Locate the cell with the specified text and output its [X, Y] center coordinate. 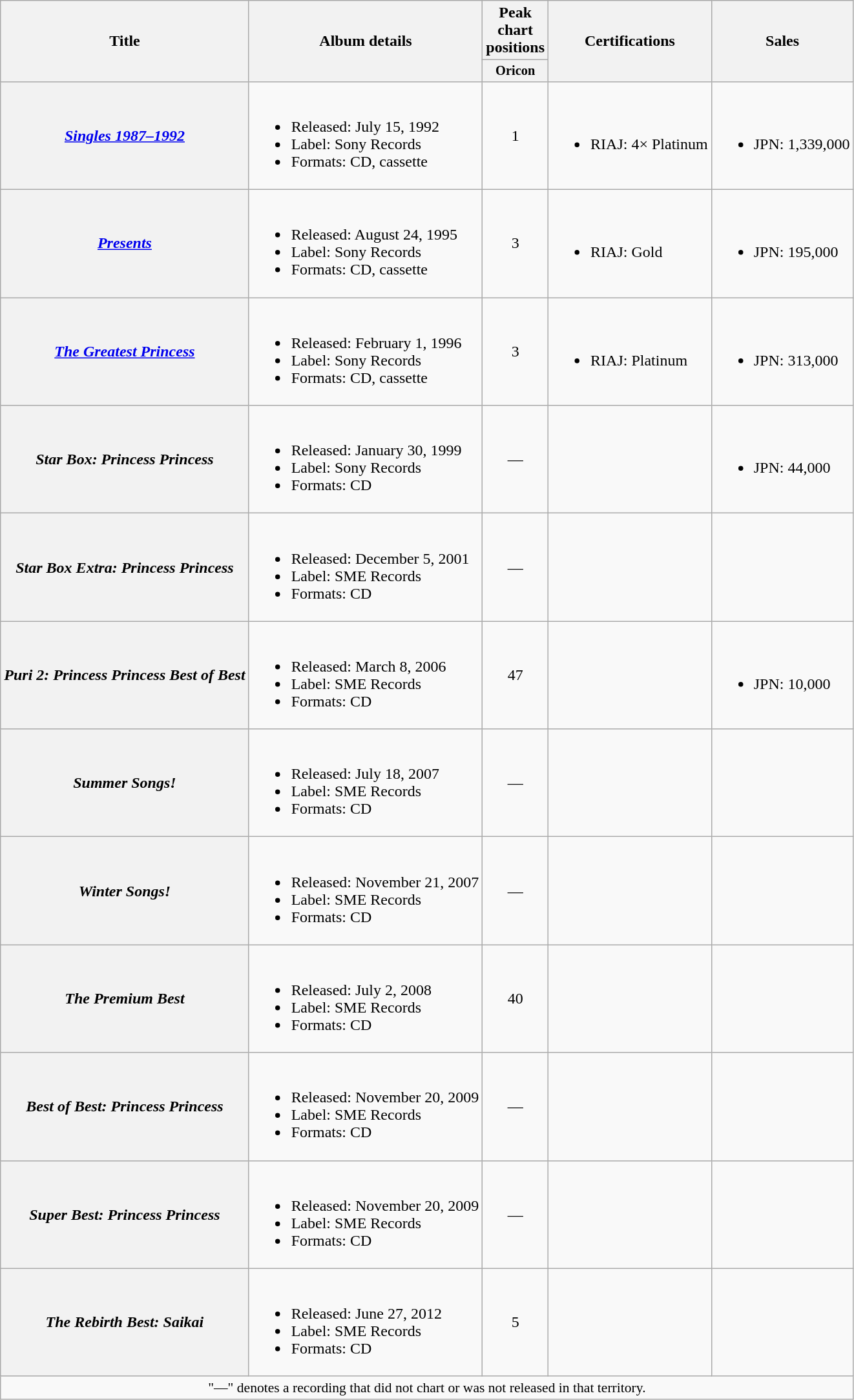
Released: December 5, 2001Label: SME RecordsFormats: CD [366, 567]
JPN: 195,000 [782, 244]
Star Box: Princess Princess [125, 460]
RIAJ: Gold [630, 244]
Album details [366, 41]
Released: November 21, 2007Label: SME RecordsFormats: CD [366, 891]
Summer Songs! [125, 783]
The Rebirth Best: Saikai [125, 1323]
Presents [125, 244]
Released: March 8, 2006Label: SME RecordsFormats: CD [366, 675]
5 [516, 1323]
40 [516, 998]
Star Box Extra: Princess Princess [125, 567]
JPN: 1,339,000 [782, 136]
RIAJ: Platinum [630, 351]
Best of Best: Princess Princess [125, 1107]
"—" denotes a recording that did not chart or was not released in that territory. [427, 1388]
The Premium Best [125, 998]
Winter Songs! [125, 891]
1 [516, 136]
JPN: 313,000 [782, 351]
JPN: 10,000 [782, 675]
Released: January 30, 1999Label: Sony RecordsFormats: CD [366, 460]
Released: July 18, 2007Label: SME RecordsFormats: CD [366, 783]
Super Best: Princess Princess [125, 1214]
Released: July 15, 1992Label: Sony RecordsFormats: CD, cassette [366, 136]
Released: July 2, 2008Label: SME RecordsFormats: CD [366, 998]
RIAJ: 4× Platinum [630, 136]
Certifications [630, 41]
JPN: 44,000 [782, 460]
Oricon [516, 71]
47 [516, 675]
Puri 2: Princess Princess Best of Best [125, 675]
Released: June 27, 2012Label: SME RecordsFormats: CD [366, 1323]
Peak chart positions [516, 30]
Title [125, 41]
The Greatest Princess [125, 351]
Released: February 1, 1996Label: Sony RecordsFormats: CD, cassette [366, 351]
Sales [782, 41]
Released: August 24, 1995Label: Sony RecordsFormats: CD, cassette [366, 244]
Singles 1987–1992 [125, 136]
